Pinpoint the cell where the given text exists, returning its [x, y] midpoint coordinate. 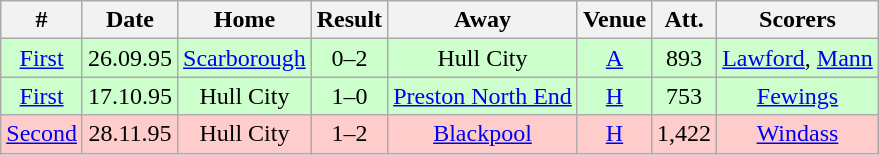
Scarborough [245, 58]
1–2 [349, 134]
26.09.95 [130, 58]
1,422 [684, 134]
Away [483, 20]
Fewings [798, 96]
0–2 [349, 58]
Att. [684, 20]
Second [42, 134]
Home [245, 20]
Scorers [798, 20]
# [42, 20]
Blackpool [483, 134]
Date [130, 20]
Venue [614, 20]
1–0 [349, 96]
893 [684, 58]
17.10.95 [130, 96]
28.11.95 [130, 134]
Lawford, Mann [798, 58]
Preston North End [483, 96]
A [614, 58]
Windass [798, 134]
753 [684, 96]
Result [349, 20]
